Pinpoint the cell where the given text exists, returning its (X, Y) midpoint coordinate. 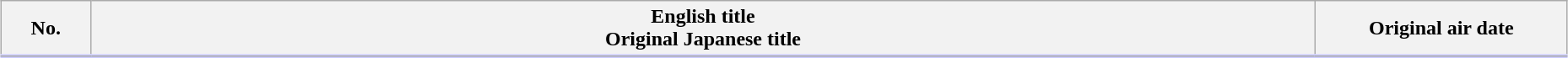
English titleOriginal Japanese title (703, 29)
Original air date (1441, 29)
No. (46, 29)
